Locate the cell with the specified text and output its [X, Y] center coordinate. 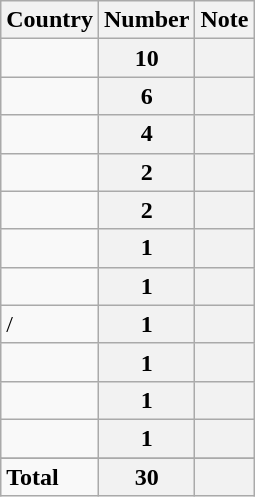
10 [146, 58]
Note [224, 20]
6 [146, 96]
Number [146, 20]
Total [50, 477]
4 [146, 134]
Country [50, 20]
/ [50, 324]
30 [146, 477]
